From the cell containing the given text, extract its center point as (x, y) coordinate. 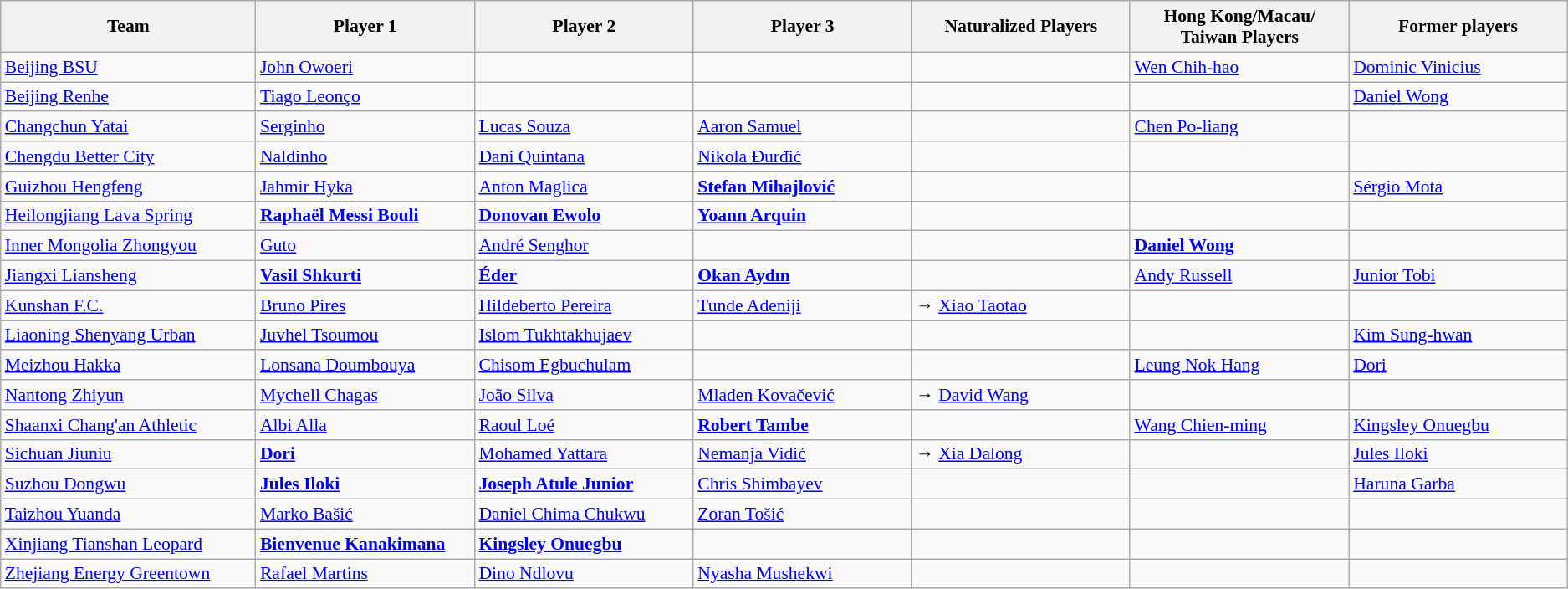
Zoran Tošić (803, 515)
Jiangxi Liansheng (129, 276)
Bruno Pires (365, 305)
Raoul Loé (584, 425)
Chris Shimbayev (803, 484)
Islom Tukhtakhujaev (584, 335)
Nantong Zhiyun (129, 395)
Hildeberto Pereira (584, 305)
Lonsana Doumbouya (365, 366)
Okan Aydın (803, 276)
Chisom Egbuchulam (584, 366)
Mladen Kovačević (803, 395)
Team (129, 27)
Kunshan F.C. (129, 305)
Andy Russell (1239, 276)
Taizhou Yuanda (129, 515)
Robert Tambe (803, 425)
Bienvenue Kanakimana (365, 544)
Anton Maglica (584, 187)
Suzhou Dongwu (129, 484)
Mohamed Yattara (584, 454)
Wen Chih-hao (1239, 67)
Chengdu Better City (129, 156)
Player 2 (584, 27)
Stefan Mihajlović (803, 187)
Haruna Garba (1458, 484)
Changchun Yatai (129, 127)
Rafael Martins (365, 574)
Leung Nok Hang (1239, 366)
John Owoeri (365, 67)
Naturalized Players (1020, 27)
Xinjiang Tianshan Leopard (129, 544)
Joseph Atule Junior (584, 484)
Guizhou Hengfeng (129, 187)
Albi Alla (365, 425)
Dani Quintana (584, 156)
Naldinho (365, 156)
Serginho (365, 127)
Aaron Samuel (803, 127)
Sérgio Mota (1458, 187)
Wang Chien-ming (1239, 425)
Heilongjiang Lava Spring (129, 216)
Meizhou Hakka (129, 366)
Éder (584, 276)
Inner Mongolia Zhongyou (129, 246)
→ Xiao Taotao (1020, 305)
Liaoning Shenyang Urban (129, 335)
Tiago Leonço (365, 97)
André Senghor (584, 246)
Donovan Ewolo (584, 216)
Vasil Shkurti (365, 276)
Junior Tobi (1458, 276)
Dominic Vinicius (1458, 67)
Marko Bašić (365, 515)
Dino Ndlovu (584, 574)
Mychell Chagas (365, 395)
João Silva (584, 395)
Guto (365, 246)
Sichuan Jiuniu (129, 454)
Beijing Renhe (129, 97)
Nemanja Vidić (803, 454)
Jahmir Hyka (365, 187)
Chen Po-liang (1239, 127)
Kim Sung-hwan (1458, 335)
Daniel Chima Chukwu (584, 515)
Player 1 (365, 27)
Former players (1458, 27)
Tunde Adeniji (803, 305)
→ David Wang (1020, 395)
Zhejiang Energy Greentown (129, 574)
Player 3 (803, 27)
Hong Kong/Macau/Taiwan Players (1239, 27)
Nikola Đurđić (803, 156)
Shaanxi Chang'an Athletic (129, 425)
Juvhel Tsoumou (365, 335)
Yoann Arquin (803, 216)
Beijing BSU (129, 67)
Lucas Souza (584, 127)
Raphaël Messi Bouli (365, 216)
→ Xia Dalong (1020, 454)
Nyasha Mushekwi (803, 574)
